Output the [x, y] coordinate of the center of the cell containing the given text.  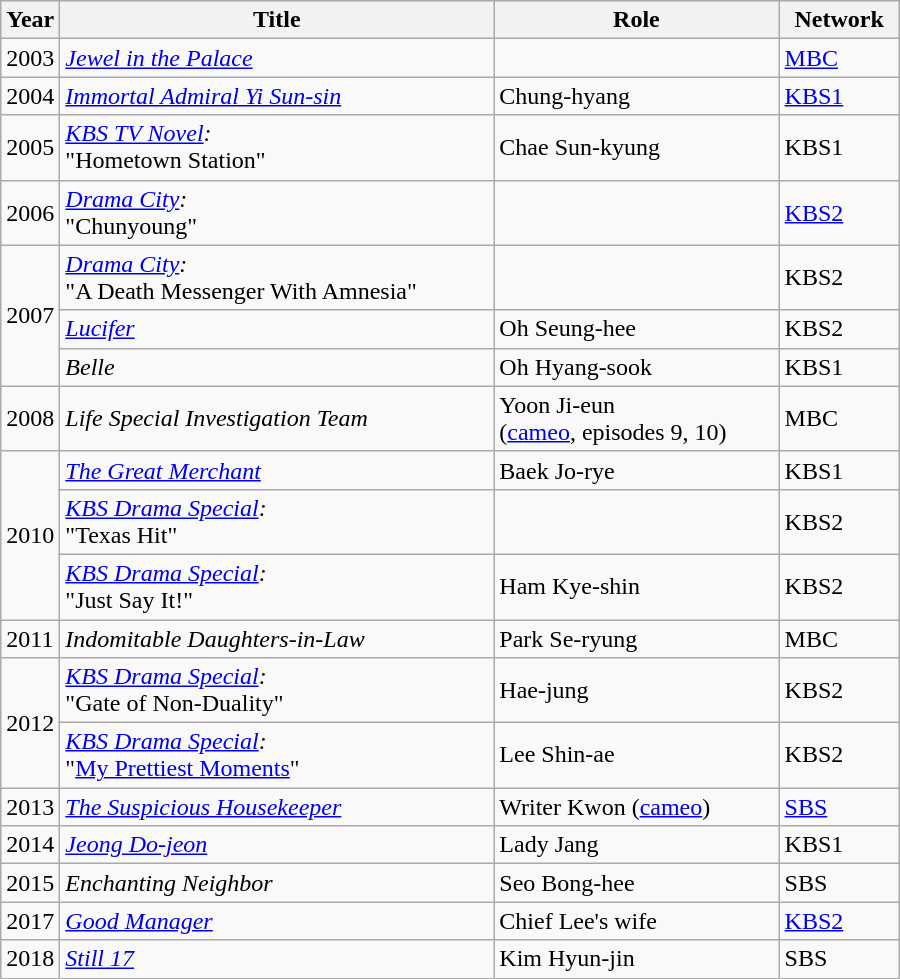
Writer Kwon (cameo) [636, 807]
Oh Seung-hee [636, 329]
2011 [30, 639]
Indomitable Daughters-in-Law [277, 639]
Park Se-ryung [636, 639]
The Great Merchant [277, 470]
Still 17 [277, 959]
KBS TV Novel:"Hometown Station" [277, 148]
Title [277, 20]
Lee Shin-ae [636, 756]
Yoon Ji-eun (cameo, episodes 9, 10) [636, 418]
Immortal Admiral Yi Sun-sin [277, 96]
Life Special Investigation Team [277, 418]
Chae Sun-kyung [636, 148]
2004 [30, 96]
2013 [30, 807]
Ham Kye-shin [636, 586]
Jeong Do-jeon [277, 845]
Drama City:"Chunyoung" [277, 212]
2014 [30, 845]
Role [636, 20]
KBS Drama Special:"Texas Hit" [277, 522]
KBS Drama Special:"My Prettiest Moments" [277, 756]
Lady Jang [636, 845]
KBS Drama Special:"Just Say It!" [277, 586]
2012 [30, 723]
2010 [30, 535]
Hae-jung [636, 690]
2005 [30, 148]
Good Manager [277, 921]
Year [30, 20]
Chief Lee's wife [636, 921]
The Suspicious Housekeeper [277, 807]
Belle [277, 367]
Network [839, 20]
Chung-hyang [636, 96]
2006 [30, 212]
2008 [30, 418]
Oh Hyang-sook [636, 367]
2018 [30, 959]
Enchanting Neighbor [277, 883]
Drama City:"A Death Messenger With Amnesia" [277, 278]
Jewel in the Palace [277, 58]
2003 [30, 58]
2007 [30, 316]
Lucifer [277, 329]
KBS Drama Special:"Gate of Non-Duality" [277, 690]
Kim Hyun-jin [636, 959]
2015 [30, 883]
2017 [30, 921]
Seo Bong-hee [636, 883]
Baek Jo-rye [636, 470]
